For the text-containing cell, return its midpoint in (x, y) coordinate format. 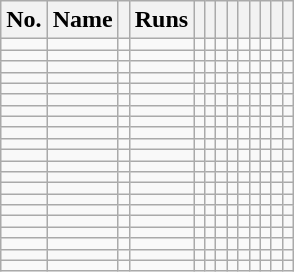
Name (82, 20)
Runs (161, 20)
No. (24, 20)
